Return the [X, Y] coordinate for the center point of the cell that contains the specified text.  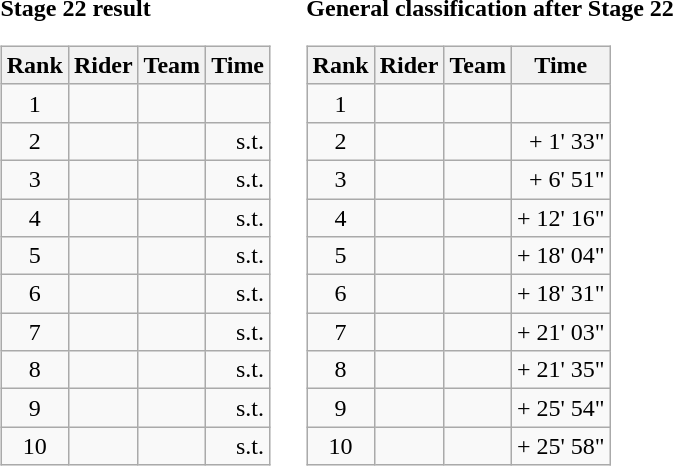
+ 25' 54" [560, 408]
+ 6' 51" [560, 179]
+ 25' 58" [560, 446]
+ 21' 03" [560, 332]
+ 21' 35" [560, 370]
+ 18' 04" [560, 256]
+ 18' 31" [560, 294]
+ 12' 16" [560, 217]
+ 1' 33" [560, 141]
